For the text-containing cell, return its midpoint in (x, y) coordinate format. 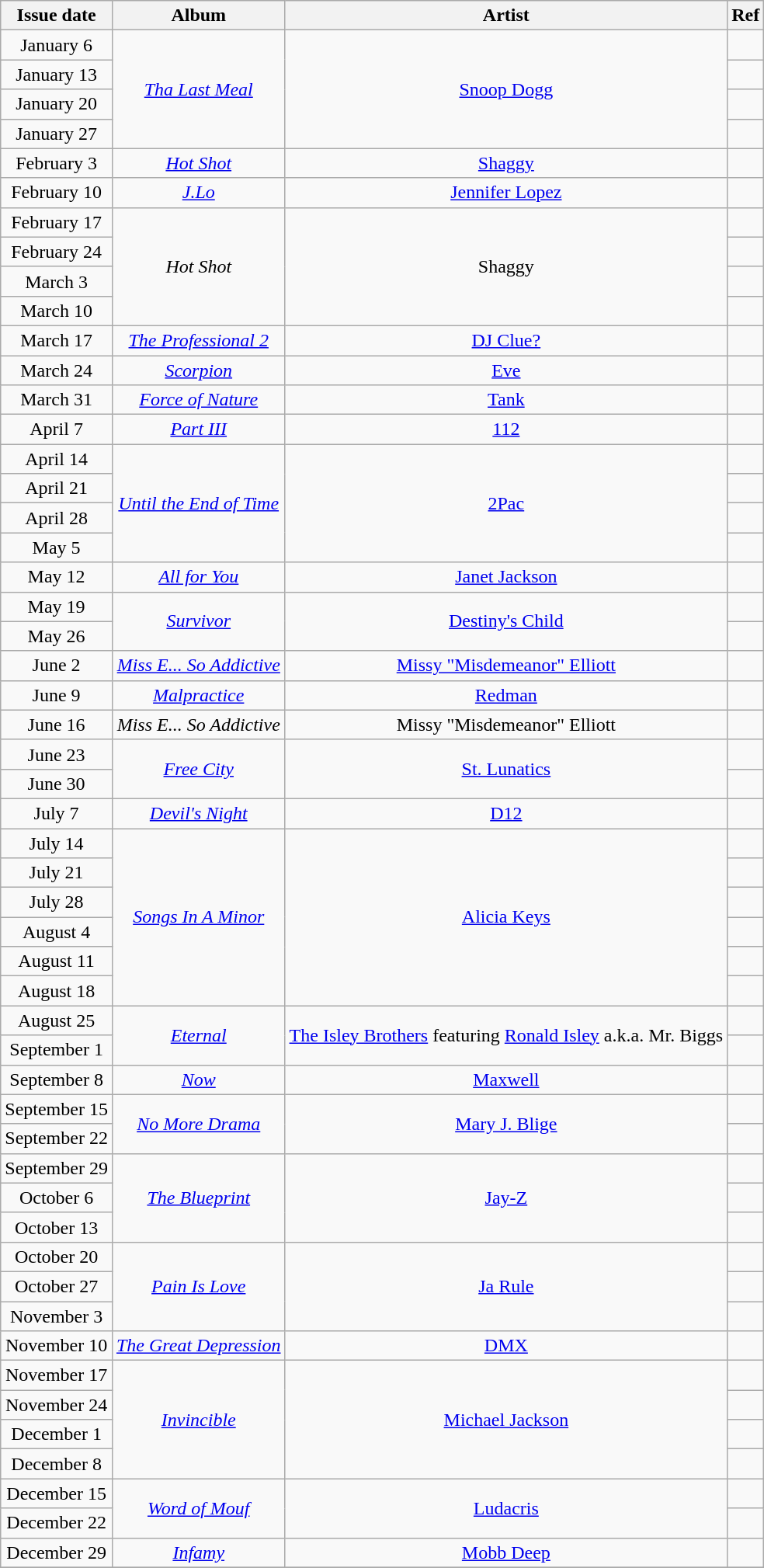
January 27 (57, 134)
Michael Jackson (506, 1420)
The Great Depression (199, 1346)
No More Drama (199, 1124)
March 31 (57, 400)
D12 (506, 813)
Destiny's Child (506, 621)
May 26 (57, 636)
September 8 (57, 1080)
Survivor (199, 621)
February 24 (57, 252)
August 18 (57, 991)
July 14 (57, 843)
Devil's Night (199, 813)
October 27 (57, 1286)
January 6 (57, 45)
Eve (506, 370)
Album (199, 16)
Janet Jackson (506, 577)
Scorpion (199, 370)
Until the End of Time (199, 503)
May 5 (57, 548)
St. Lunatics (506, 769)
Maxwell (506, 1080)
The Blueprint (199, 1198)
June 2 (57, 666)
Redman (506, 695)
December 15 (57, 1493)
June 30 (57, 784)
DMX (506, 1346)
July 7 (57, 813)
J.Lo (199, 193)
DJ Clue? (506, 340)
August 25 (57, 1020)
November 24 (57, 1405)
August 4 (57, 932)
March 24 (57, 370)
May 12 (57, 577)
August 11 (57, 961)
Ref (745, 16)
October 6 (57, 1198)
April 21 (57, 488)
December 8 (57, 1464)
November 17 (57, 1375)
March 17 (57, 340)
Tha Last Meal (199, 89)
Artist (506, 16)
March 3 (57, 281)
December 1 (57, 1434)
The Professional 2 (199, 340)
February 3 (57, 163)
Snoop Dogg (506, 89)
Mary J. Blige (506, 1124)
Jay-Z (506, 1198)
December 22 (57, 1523)
Alicia Keys (506, 916)
Infamy (199, 1552)
Malpractice (199, 695)
September 29 (57, 1168)
January 20 (57, 104)
July 28 (57, 902)
March 10 (57, 311)
February 17 (57, 222)
October 20 (57, 1257)
October 13 (57, 1227)
Jennifer Lopez (506, 193)
September 1 (57, 1050)
May 19 (57, 607)
November 3 (57, 1316)
Songs In A Minor (199, 916)
December 29 (57, 1552)
Ja Rule (506, 1286)
April 7 (57, 429)
Tank (506, 400)
February 10 (57, 193)
Part III (199, 429)
The Isley Brothers featuring Ronald Isley a.k.a. Mr. Biggs (506, 1035)
Pain Is Love (199, 1286)
April 14 (57, 459)
September 15 (57, 1109)
Free City (199, 769)
Invincible (199, 1420)
June 9 (57, 695)
June 16 (57, 725)
Eternal (199, 1035)
September 22 (57, 1139)
Word of Mouf (199, 1508)
All for You (199, 577)
November 10 (57, 1346)
112 (506, 429)
Mobb Deep (506, 1552)
Force of Nature (199, 400)
Ludacris (506, 1508)
Issue date (57, 16)
January 13 (57, 75)
June 23 (57, 754)
July 21 (57, 873)
Now (199, 1080)
April 28 (57, 518)
2Pac (506, 503)
